Search for the cell housing the specified text and yield its (X, Y) center coordinate. 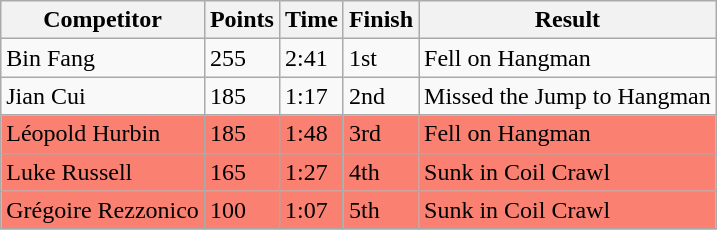
165 (242, 172)
1st (380, 58)
4th (380, 172)
1:27 (311, 172)
Missed the Jump to Hangman (568, 96)
Luke Russell (103, 172)
Competitor (103, 20)
1:17 (311, 96)
Bin Fang (103, 58)
Time (311, 20)
1:48 (311, 134)
3rd (380, 134)
2:41 (311, 58)
255 (242, 58)
Léopold Hurbin (103, 134)
Jian Cui (103, 96)
1:07 (311, 210)
100 (242, 210)
Points (242, 20)
Grégoire Rezzonico (103, 210)
Finish (380, 20)
2nd (380, 96)
5th (380, 210)
Result (568, 20)
